Search for the cell housing the specified text and yield its (X, Y) center coordinate. 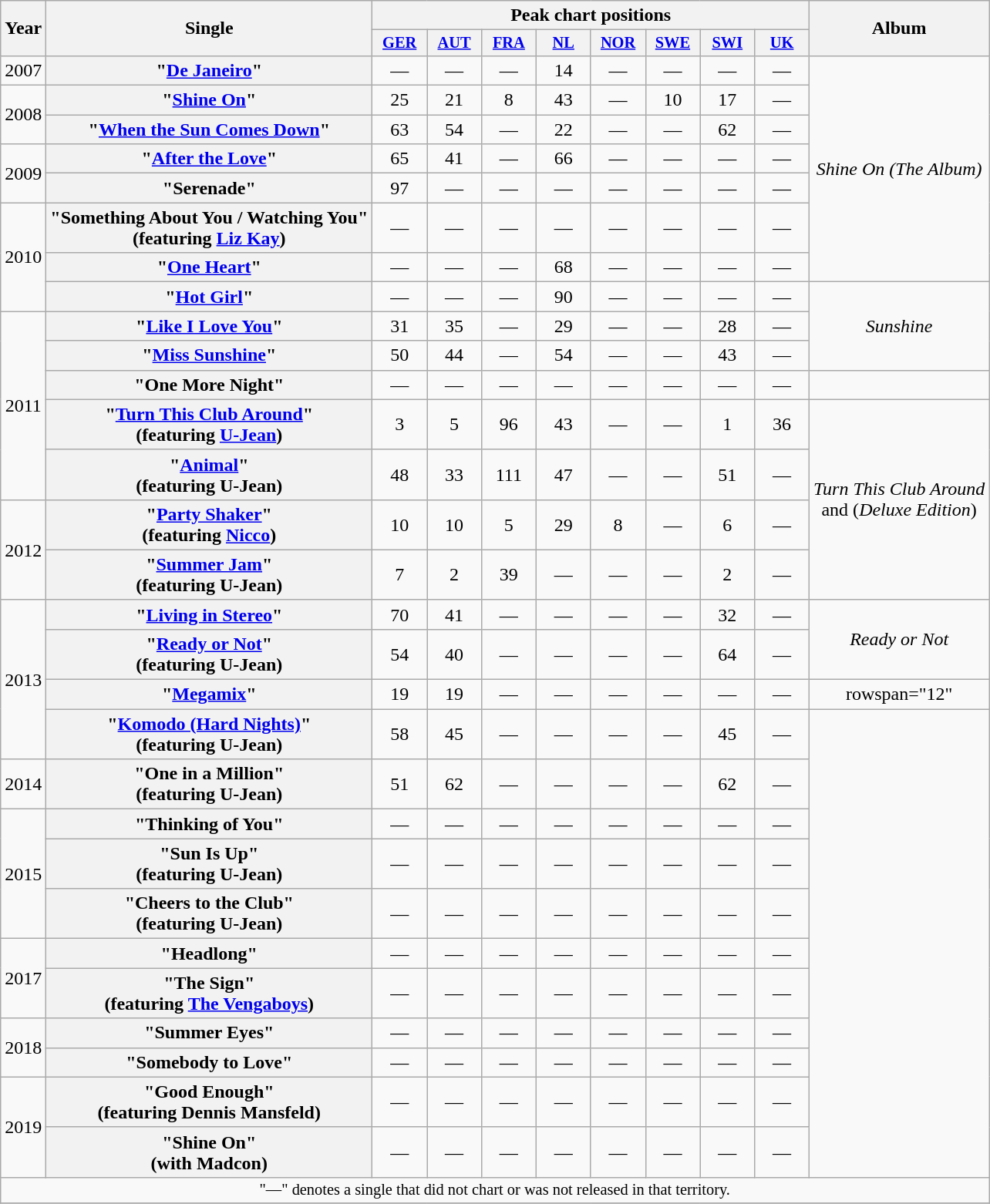
"Like I Love You" (210, 326)
65 (399, 159)
"Summer Eyes" (210, 1033)
"Cheers to the Club" (featuring U-Jean) (210, 914)
"After the Love" (210, 159)
31 (399, 326)
Peak chart positions (591, 15)
58 (399, 734)
50 (399, 355)
97 (399, 188)
Album (899, 29)
28 (728, 326)
"Miss Sunshine" (210, 355)
66 (563, 159)
Shine On (The Album) (899, 168)
2007 (23, 70)
"Animal"(featuring U-Jean) (210, 475)
AUT (455, 43)
44 (455, 355)
GER (399, 43)
1 (728, 424)
2009 (23, 173)
"De Janeiro" (210, 70)
"Thinking of You" (210, 824)
"Good Enough" (featuring Dennis Mansfeld) (210, 1102)
"Somebody to Love" (210, 1062)
"One Heart" (210, 267)
"Headlong" (210, 953)
2015 (23, 874)
2010 (23, 257)
"Living in Stereo" (210, 614)
"Serenade" (210, 188)
64 (728, 654)
NL (563, 43)
3 (399, 424)
14 (563, 70)
"Turn This Club Around"(featuring U-Jean) (210, 424)
SWI (728, 43)
"Hot Girl" (210, 297)
96 (509, 424)
"When the Sun Comes Down" (210, 129)
"—" denotes a single that did not chart or was not released in that territory. (495, 1190)
"Shine On" (with Madcon) (210, 1152)
25 (399, 100)
"Party Shaker"(featuring Nicco) (210, 524)
35 (455, 326)
"Komodo (Hard Nights)"(featuring U-Jean) (210, 734)
"Summer Jam"(featuring U-Jean) (210, 575)
7 (399, 575)
36 (782, 424)
33 (455, 475)
22 (563, 129)
39 (509, 575)
70 (399, 614)
48 (399, 475)
6 (728, 524)
"Sun Is Up" (featuring U-Jean) (210, 863)
40 (455, 654)
2014 (23, 785)
Year (23, 29)
"The Sign" (featuring The Vengaboys) (210, 993)
2019 (23, 1127)
111 (509, 475)
Ready or Not (899, 640)
63 (399, 129)
2012 (23, 550)
17 (728, 100)
2008 (23, 115)
rowspan="12" (899, 694)
Turn This Club Aroundand (Deluxe Edition) (899, 499)
UK (782, 43)
Single (210, 29)
"One More Night" (210, 385)
21 (455, 100)
"Megamix" (210, 694)
FRA (509, 43)
"Shine On" (210, 100)
"One in a Million"(featuring U-Jean) (210, 785)
47 (563, 475)
68 (563, 267)
2011 (23, 405)
2018 (23, 1048)
"Something About You / Watching You"(featuring Liz Kay) (210, 228)
Sunshine (899, 326)
2013 (23, 679)
2017 (23, 979)
NOR (618, 43)
32 (728, 614)
SWE (672, 43)
"Ready or Not"(featuring U-Jean) (210, 654)
90 (563, 297)
